Capture the cell that displays the provided text and extract its [X, Y] central coordinate. 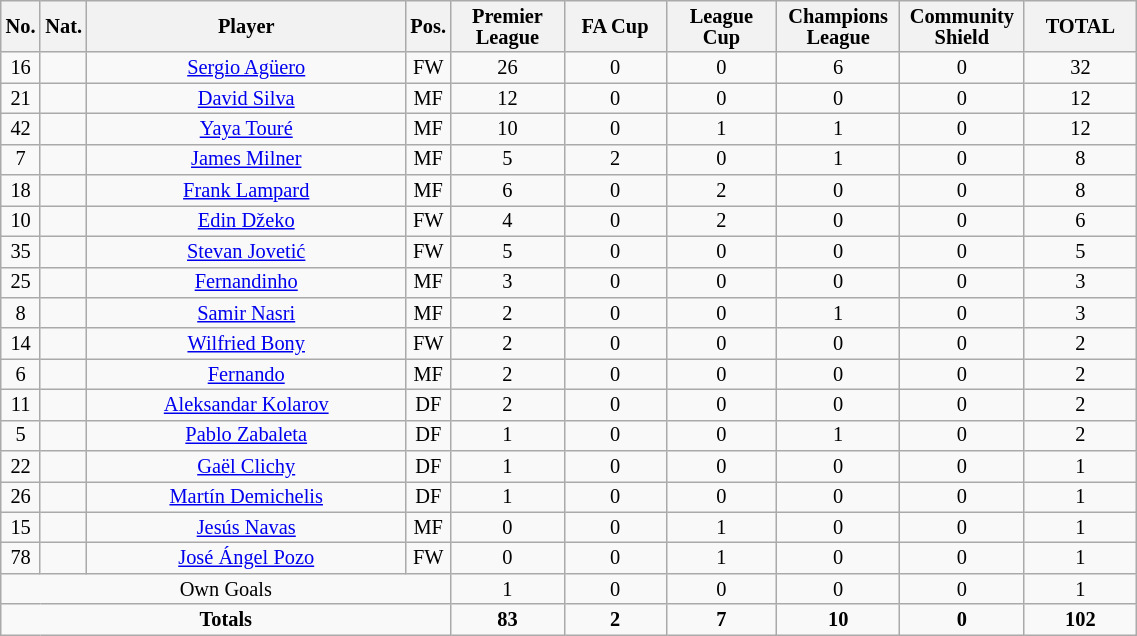
Own Goals [226, 588]
102 [1080, 620]
42 [21, 128]
Premier League [508, 26]
Jesús Navas [246, 528]
Player [246, 26]
35 [21, 252]
16 [21, 68]
14 [21, 344]
Fernando [246, 374]
Frank Lampard [246, 190]
Fernandinho [246, 282]
15 [21, 528]
11 [21, 404]
TOTAL [1080, 26]
83 [508, 620]
Aleksandar Kolarov [246, 404]
Totals [226, 620]
21 [21, 98]
Pos. [428, 26]
22 [21, 466]
Nat. [63, 26]
Yaya Touré [246, 128]
4 [508, 220]
David Silva [246, 98]
18 [21, 190]
No. [21, 26]
Stevan Jovetić [246, 252]
32 [1080, 68]
FA Cup [615, 26]
James Milner [246, 160]
Samir Nasri [246, 312]
Martín Demichelis [246, 496]
78 [21, 558]
José Ángel Pozo [246, 558]
Sergio Agüero [246, 68]
Wilfried Bony [246, 344]
Community Shield [962, 26]
Gaël Clichy [246, 466]
Champions League [838, 26]
Edin Džeko [246, 220]
Pablo Zabaleta [246, 436]
25 [21, 282]
League Cup [722, 26]
